Find where the given text appears and provide that cell's center as (X, Y) coordinate. 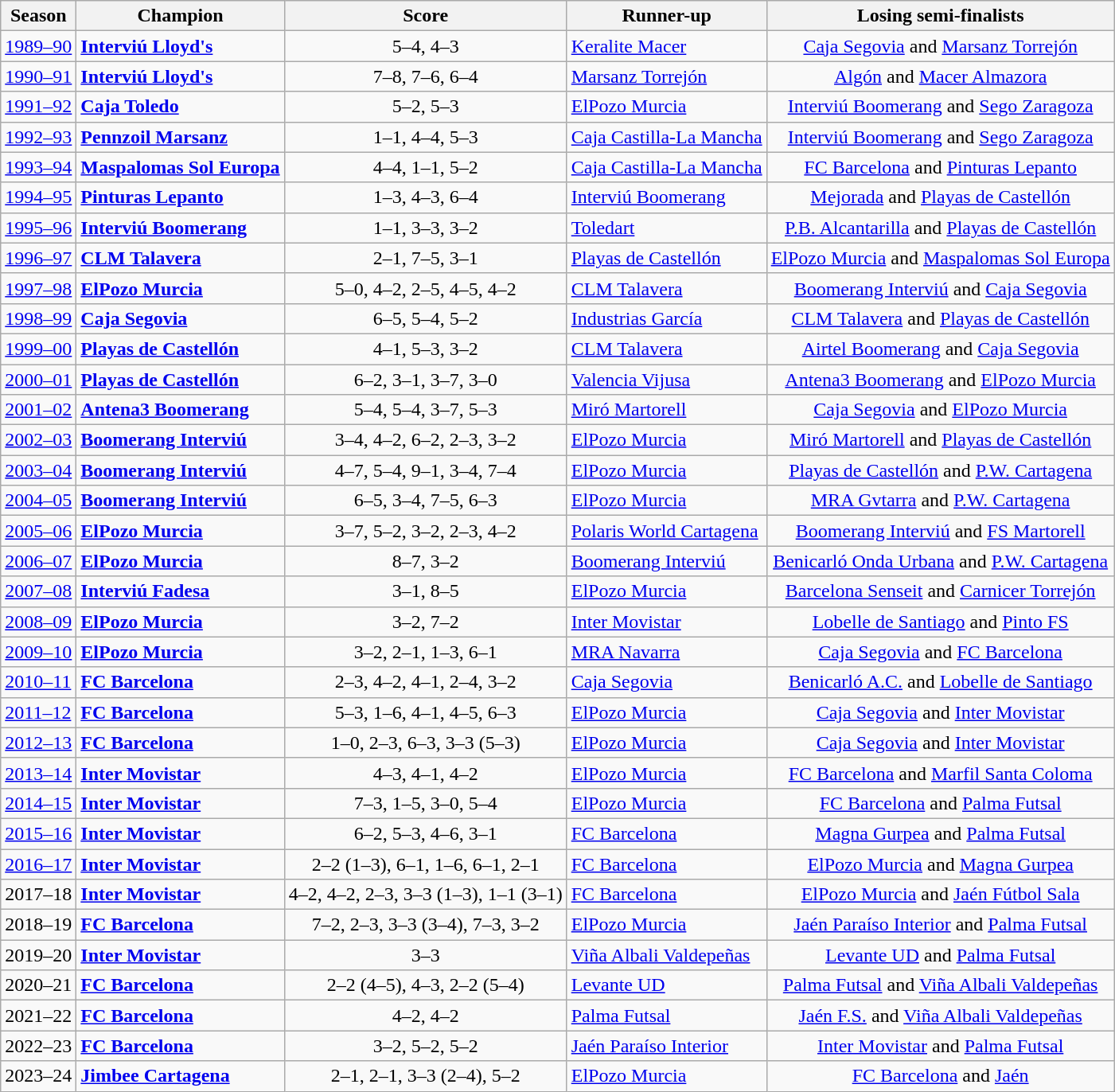
1–1, 4–4, 5–3 (425, 137)
Champion (180, 16)
2–2 (1–3), 6–1, 1–6, 6–1, 2–1 (425, 864)
2021–22 (38, 1016)
7–2, 2–3, 3–3 (3–4), 7–3, 3–2 (425, 925)
Lobelle de Santiago and Pinto FS (941, 622)
2006–07 (38, 561)
Jaén Paraíso Interior and Palma Futsal (941, 925)
3–7, 5–2, 3–2, 2–3, 4–2 (425, 531)
4–2, 4–2 (425, 1016)
Jaén Paraíso Interior (667, 1046)
2019–20 (38, 955)
2009–10 (38, 652)
P.B. Alcantarilla and Playas de Castellón (941, 228)
FC Barcelona and Marfil Santa Coloma (941, 773)
Caja Segovia and FC Barcelona (941, 652)
FC Barcelona and Pinturas Lepanto (941, 167)
3–4, 4–2, 6–2, 2–3, 3–2 (425, 440)
1994–95 (38, 197)
1992–93 (38, 137)
Caja Segovia and Marsanz Torrejón (941, 46)
CLM Talavera and Playas de Castellón (941, 318)
2018–19 (38, 925)
MRA Gvtarra and P.W. Cartagena (941, 501)
Pinturas Lepanto (180, 197)
1996–97 (38, 258)
Algón and Macer Almazora (941, 76)
3–1, 8–5 (425, 591)
2–1, 7–5, 3–1 (425, 258)
Score (425, 16)
2–1, 2–1, 3–3 (2–4), 5–2 (425, 1076)
2002–03 (38, 440)
1–3, 4–3, 6–4 (425, 197)
2011–12 (38, 712)
ElPozo Murcia and Magna Gurpea (941, 864)
Magna Gurpea and Palma Futsal (941, 833)
Pennzoil Marsanz (180, 137)
2014–15 (38, 803)
1993–94 (38, 167)
2008–09 (38, 622)
2007–08 (38, 591)
Playas de Castellón and P.W. Cartagena (941, 470)
4–1, 5–3, 3–2 (425, 349)
Jimbee Cartagena (180, 1076)
Mejorada and Playas de Castellón (941, 197)
8–7, 3–2 (425, 561)
Barcelona Senseit and Carnicer Torrejón (941, 591)
1990–91 (38, 76)
4–3, 4–1, 4–2 (425, 773)
Boomerang Interviú and FS Martorell (941, 531)
4–2, 4–2, 2–3, 3–3 (1–3), 1–1 (3–1) (425, 895)
Valencia Vijusa (667, 380)
6–2, 5–3, 4–6, 3–1 (425, 833)
6–5, 5–4, 5–2 (425, 318)
4–4, 1–1, 5–2 (425, 167)
2–2 (4–5), 4–3, 2–2 (5–4) (425, 985)
2004–05 (38, 501)
2–3, 4–2, 4–1, 2–4, 3–2 (425, 682)
Viña Albali Valdepeñas (667, 955)
Maspalomas Sol Europa (180, 167)
2013–14 (38, 773)
1995–96 (38, 228)
2010–11 (38, 682)
Airtel Boomerang and Caja Segovia (941, 349)
7–3, 1–5, 3–0, 5–4 (425, 803)
5–0, 4–2, 2–5, 4–5, 4–2 (425, 288)
Antena3 Boomerang (180, 410)
1997–98 (38, 288)
Palma Futsal and Viña Albali Valdepeñas (941, 985)
7–8, 7–6, 6–4 (425, 76)
FC Barcelona and Palma Futsal (941, 803)
4–7, 5–4, 9–1, 3–4, 7–4 (425, 470)
2001–02 (38, 410)
Season (38, 16)
FC Barcelona and Jaén (941, 1076)
Miró Martorell (667, 410)
2003–04 (38, 470)
Keralite Macer (667, 46)
MRA Navarra (667, 652)
1998–99 (38, 318)
2015–16 (38, 833)
3–2, 5–2, 5–2 (425, 1046)
Miró Martorell and Playas de Castellón (941, 440)
Levante UD (667, 985)
3–2, 7–2 (425, 622)
Interviú Fadesa (180, 591)
1–1, 3–3, 3–2 (425, 228)
1989–90 (38, 46)
5–4, 5–4, 3–7, 5–3 (425, 410)
2023–24 (38, 1076)
5–3, 1–6, 4–1, 4–5, 6–3 (425, 712)
5–4, 4–3 (425, 46)
Inter Movistar and Palma Futsal (941, 1046)
2012–13 (38, 743)
3–3 (425, 955)
3–2, 2–1, 1–3, 6–1 (425, 652)
Toledart (667, 228)
6–5, 3–4, 7–5, 6–3 (425, 501)
Jaén F.S. and Viña Albali Valdepeñas (941, 1016)
Marsanz Torrejón (667, 76)
2020–21 (38, 985)
Polaris World Cartagena (667, 531)
Benicarló A.C. and Lobelle de Santiago (941, 682)
Industrias García (667, 318)
Levante UD and Palma Futsal (941, 955)
Caja Toledo (180, 107)
Palma Futsal (667, 1016)
Benicarló Onda Urbana and P.W. Cartagena (941, 561)
Antena3 Boomerang and ElPozo Murcia (941, 380)
Boomerang Interviú and Caja Segovia (941, 288)
ElPozo Murcia and Jaén Fútbol Sala (941, 895)
2022–23 (38, 1046)
1999–00 (38, 349)
2016–17 (38, 864)
Losing semi-finalists (941, 16)
5–2, 5–3 (425, 107)
1–0, 2–3, 6–3, 3–3 (5–3) (425, 743)
Caja Segovia and ElPozo Murcia (941, 410)
2000–01 (38, 380)
ElPozo Murcia and Maspalomas Sol Europa (941, 258)
2005–06 (38, 531)
6–2, 3–1, 3–7, 3–0 (425, 380)
1991–92 (38, 107)
2017–18 (38, 895)
Runner-up (667, 16)
